Search for the cell housing the specified text and yield its [x, y] center coordinate. 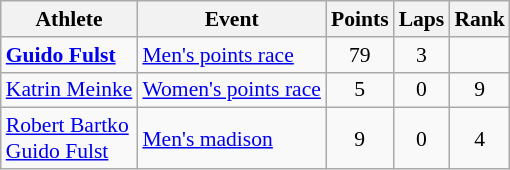
Women's points race [232, 90]
4 [480, 138]
5 [360, 90]
Robert BartkoGuido Fulst [70, 138]
3 [422, 55]
Rank [480, 19]
79 [360, 55]
Event [232, 19]
Athlete [70, 19]
Katrin Meinke [70, 90]
Points [360, 19]
Laps [422, 19]
Men's points race [232, 55]
Men's madison [232, 138]
Guido Fulst [70, 55]
